Find where the given text appears and provide that cell's center as [x, y] coordinate. 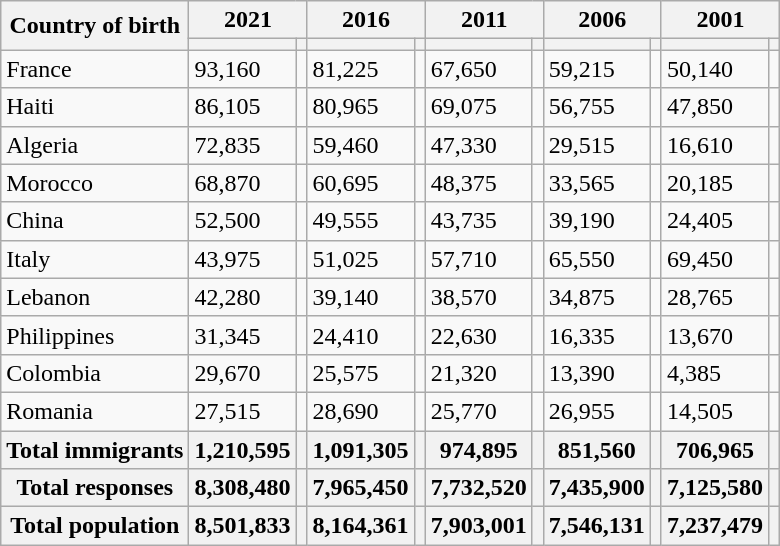
33,565 [596, 183]
27,515 [242, 411]
Algeria [95, 145]
Philippines [95, 335]
851,560 [596, 449]
69,450 [714, 259]
16,335 [596, 335]
51,025 [360, 259]
26,955 [596, 411]
2021 [248, 20]
38,570 [478, 297]
13,390 [596, 373]
28,765 [714, 297]
57,710 [478, 259]
2006 [602, 20]
7,965,450 [360, 488]
20,185 [714, 183]
974,895 [478, 449]
67,650 [478, 69]
80,965 [360, 107]
Romania [95, 411]
59,460 [360, 145]
7,903,001 [478, 526]
49,555 [360, 221]
29,670 [242, 373]
29,515 [596, 145]
2001 [720, 20]
24,410 [360, 335]
7,237,479 [714, 526]
93,160 [242, 69]
39,190 [596, 221]
7,435,900 [596, 488]
Italy [95, 259]
2016 [366, 20]
43,735 [478, 221]
34,875 [596, 297]
47,330 [478, 145]
Lebanon [95, 297]
60,695 [360, 183]
14,505 [714, 411]
8,501,833 [242, 526]
8,164,361 [360, 526]
68,870 [242, 183]
China [95, 221]
81,225 [360, 69]
24,405 [714, 221]
43,975 [242, 259]
2011 [484, 20]
69,075 [478, 107]
48,375 [478, 183]
Haiti [95, 107]
Total population [95, 526]
706,965 [714, 449]
France [95, 69]
Total immigrants [95, 449]
21,320 [478, 373]
86,105 [242, 107]
47,850 [714, 107]
1,091,305 [360, 449]
13,670 [714, 335]
7,546,131 [596, 526]
7,732,520 [478, 488]
65,550 [596, 259]
72,835 [242, 145]
50,140 [714, 69]
59,215 [596, 69]
Colombia [95, 373]
39,140 [360, 297]
1,210,595 [242, 449]
42,280 [242, 297]
Country of birth [95, 26]
8,308,480 [242, 488]
Total responses [95, 488]
25,770 [478, 411]
16,610 [714, 145]
52,500 [242, 221]
4,385 [714, 373]
31,345 [242, 335]
56,755 [596, 107]
Morocco [95, 183]
7,125,580 [714, 488]
22,630 [478, 335]
25,575 [360, 373]
28,690 [360, 411]
